Locate the cell with the specified text and output its (X, Y) center coordinate. 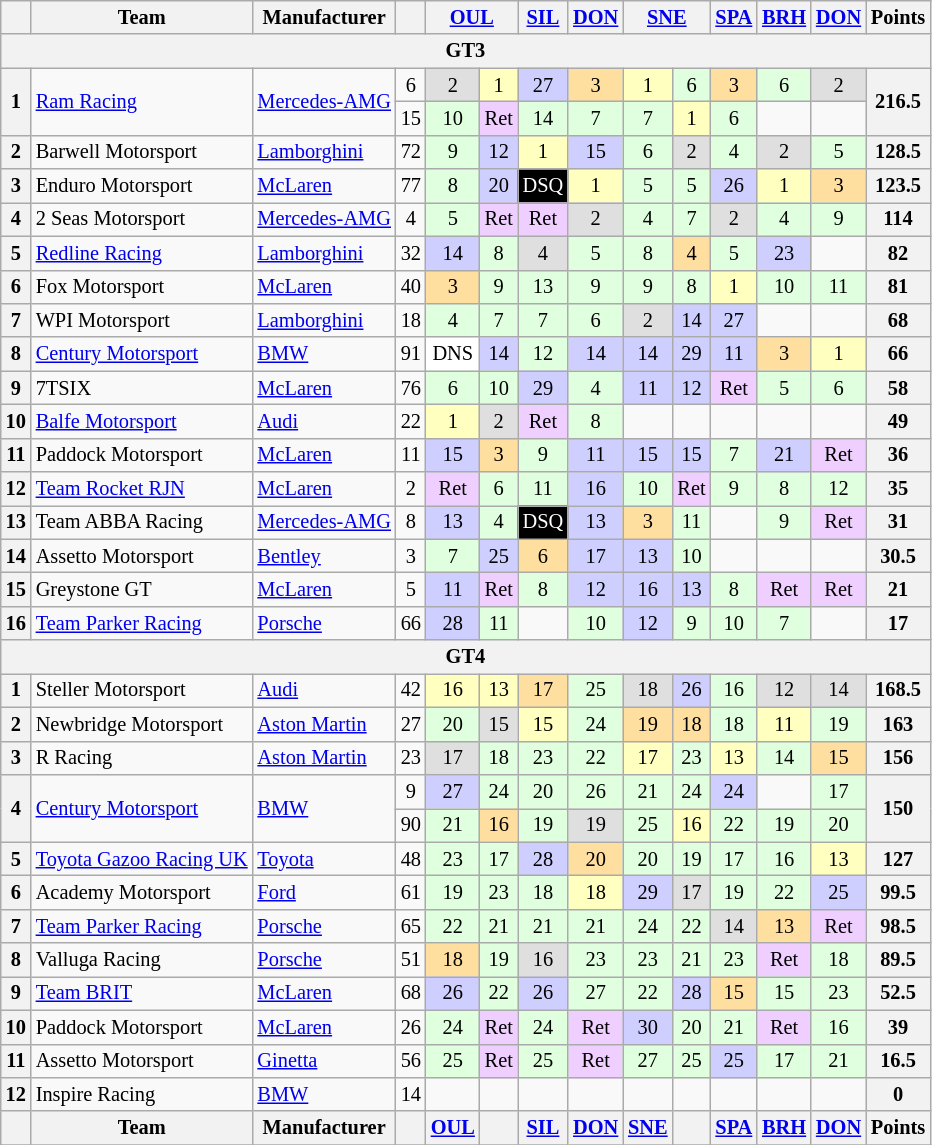
Newbridge Motorsport (142, 724)
Toyota (324, 859)
35 (898, 489)
81 (898, 287)
16.5 (898, 1061)
90 (411, 825)
Enduro Motorsport (142, 186)
82 (898, 253)
30 (648, 1027)
Ram Racing (142, 102)
0 (898, 1094)
77 (411, 186)
39 (898, 1027)
DNS (453, 354)
GT4 (466, 657)
65 (411, 926)
56 (411, 1061)
52.5 (898, 993)
99.5 (898, 892)
98.5 (898, 926)
48 (411, 859)
Toyota Gazoo Racing UK (142, 859)
58 (898, 388)
163 (898, 724)
Team ABBA Racing (142, 522)
R Racing (142, 758)
123.5 (898, 186)
42 (411, 690)
31 (898, 522)
Team BRIT (142, 993)
127 (898, 859)
2 Seas Motorsport (142, 219)
Ginetta (324, 1061)
GT3 (466, 51)
Bentley (324, 556)
Redline Racing (142, 253)
76 (411, 388)
216.5 (898, 102)
Inspire Racing (142, 1094)
7TSIX (142, 388)
Greystone GT (142, 589)
32 (411, 253)
168.5 (898, 690)
150 (898, 808)
156 (898, 758)
89.5 (898, 960)
30.5 (898, 556)
Team Rocket RJN (142, 489)
Academy Motorsport (142, 892)
Valluga Racing (142, 960)
36 (898, 455)
114 (898, 219)
Fox Motorsport (142, 287)
49 (898, 421)
Steller Motorsport (142, 690)
51 (411, 960)
Ford (324, 892)
WPI Motorsport (142, 320)
Barwell Motorsport (142, 152)
72 (411, 152)
128.5 (898, 152)
Balfe Motorsport (142, 421)
61 (411, 892)
40 (411, 287)
91 (411, 354)
